Locate the cell with the specified text and output its [x, y] center coordinate. 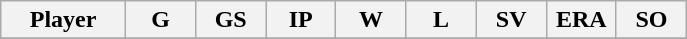
IP [301, 20]
GS [231, 20]
Player [64, 20]
SV [511, 20]
L [441, 20]
SO [651, 20]
W [371, 20]
ERA [581, 20]
G [160, 20]
